Extract the (x, y) coordinate from the center of the cell holding the provided text.  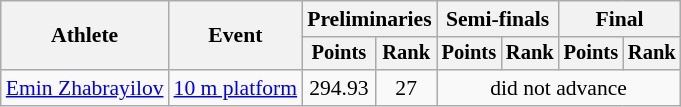
10 m platform (236, 88)
Semi-finals (498, 19)
Athlete (85, 36)
Final (620, 19)
27 (406, 88)
Emin Zhabrayilov (85, 88)
Preliminaries (369, 19)
294.93 (339, 88)
Event (236, 36)
did not advance (559, 88)
